Extract the [X, Y] coordinate from the center of the cell holding the provided text.  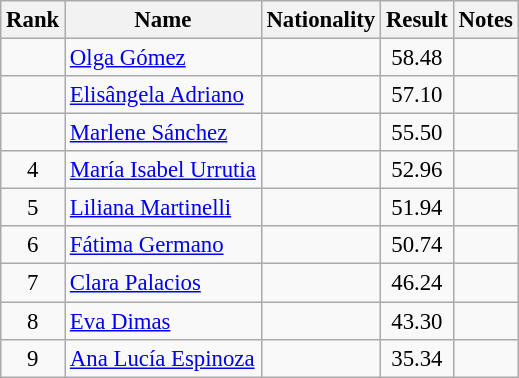
50.74 [418, 245]
Elisângela Adriano [164, 95]
4 [33, 170]
52.96 [418, 170]
Nationality [320, 20]
Ana Lucía Espinoza [164, 358]
Rank [33, 20]
55.50 [418, 133]
5 [33, 208]
María Isabel Urrutia [164, 170]
Result [418, 20]
8 [33, 321]
Clara Palacios [164, 283]
Liliana Martinelli [164, 208]
Olga Gómez [164, 58]
Fátima Germano [164, 245]
Name [164, 20]
35.34 [418, 358]
58.48 [418, 58]
51.94 [418, 208]
Eva Dimas [164, 321]
7 [33, 283]
46.24 [418, 283]
Notes [486, 20]
57.10 [418, 95]
6 [33, 245]
43.30 [418, 321]
9 [33, 358]
Marlene Sánchez [164, 133]
